Identify which cell holds the provided text, then report its (x, y) central coordinate. 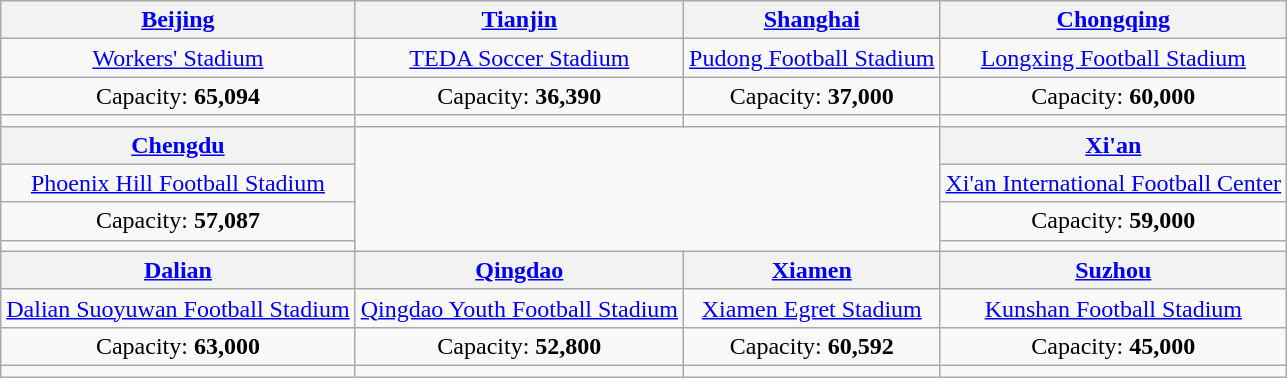
Capacity: 65,094 (178, 96)
Capacity: 45,000 (1114, 346)
Capacity: 59,000 (1114, 221)
Qingdao (519, 270)
Xi'an (1114, 145)
Pudong Football Stadium (812, 58)
TEDA Soccer Stadium (519, 58)
Chengdu (178, 145)
Chongqing (1114, 20)
Xiamen Egret Stadium (812, 308)
Capacity: 60,000 (1114, 96)
Capacity: 37,000 (812, 96)
Qingdao Youth Football Stadium (519, 308)
Capacity: 52,800 (519, 346)
Suzhou (1114, 270)
Phoenix Hill Football Stadium (178, 183)
Xiamen (812, 270)
Dalian (178, 270)
Xi'an International Football Center (1114, 183)
Tianjin (519, 20)
Capacity: 63,000 (178, 346)
Dalian Suoyuwan Football Stadium (178, 308)
Capacity: 60,592 (812, 346)
Longxing Football Stadium (1114, 58)
Kunshan Football Stadium (1114, 308)
Shanghai (812, 20)
Capacity: 36,390 (519, 96)
Workers' Stadium (178, 58)
Beijing (178, 20)
Capacity: 57,087 (178, 221)
